Capture the cell that displays the provided text and extract its (x, y) central coordinate. 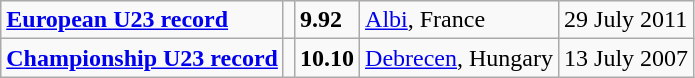
European U23 record (142, 20)
Albi, France (460, 20)
Championship U23 record (142, 58)
Debrecen, Hungary (460, 58)
9.92 (326, 20)
13 July 2007 (626, 58)
10.10 (326, 58)
29 July 2011 (626, 20)
